Search for the cell housing the specified text and yield its [x, y] center coordinate. 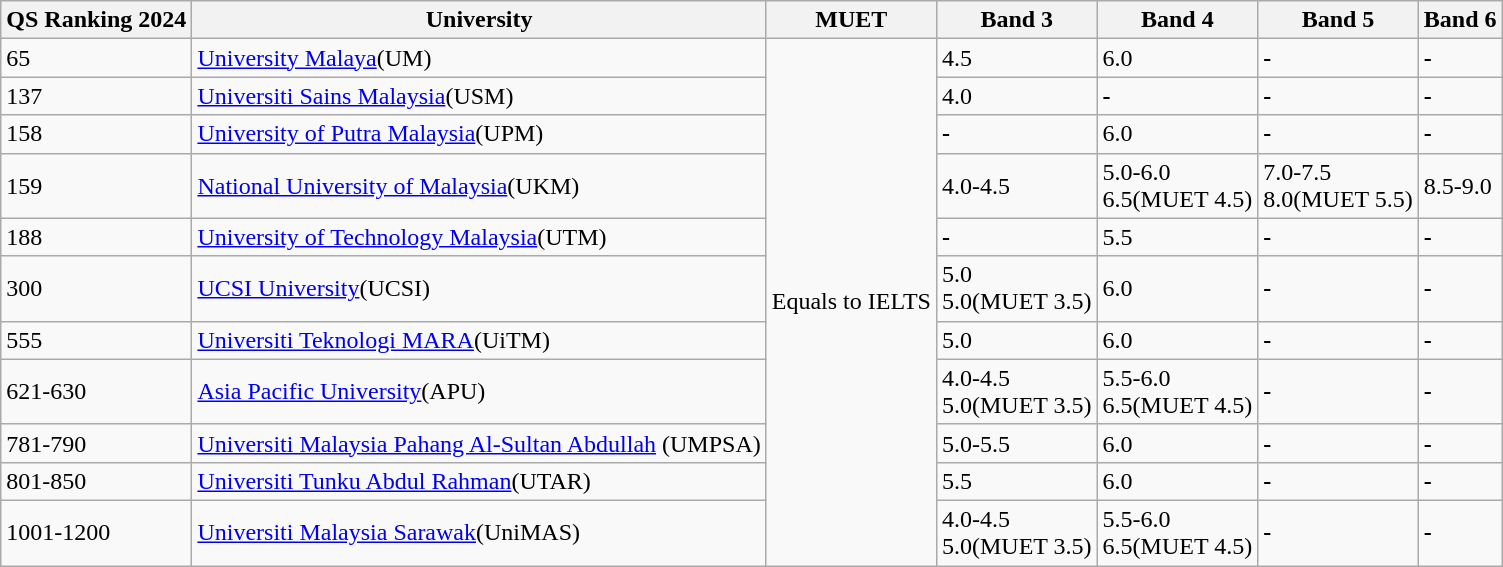
801-850 [96, 481]
300 [96, 288]
University of Putra Malaysia(UPM) [479, 134]
5.0 [1016, 340]
Universiti Malaysia Sarawak(UniMAS) [479, 532]
7.0-7.58.0(MUET 5.5) [1338, 186]
Universiti Tunku Abdul Rahman(UTAR) [479, 481]
QS Ranking 2024 [96, 20]
781-790 [96, 443]
University [479, 20]
Band 4 [1178, 20]
65 [96, 58]
5.05.0(MUET 3.5) [1016, 288]
Universiti Teknologi MARA(UiTM) [479, 340]
137 [96, 96]
Band 3 [1016, 20]
University of Technology Malaysia(UTM) [479, 237]
UCSI University(UCSI) [479, 288]
5.0-6.06.5(MUET 4.5) [1178, 186]
National University of Malaysia(UKM) [479, 186]
Universiti Malaysia Pahang Al-Sultan Abdullah (UMPSA) [479, 443]
555 [96, 340]
Band 5 [1338, 20]
Equals to IELTS [851, 302]
Asia Pacific University(APU) [479, 392]
621-630 [96, 392]
158 [96, 134]
8.5-9.0 [1460, 186]
1001-1200 [96, 532]
University Malaya(UM) [479, 58]
159 [96, 186]
4.0 [1016, 96]
4.0-4.5 [1016, 186]
5.0-5.5 [1016, 443]
Universiti Sains Malaysia(USM) [479, 96]
188 [96, 237]
MUET [851, 20]
Band 6 [1460, 20]
4.5 [1016, 58]
